Pinpoint the cell where the given text exists, returning its (x, y) midpoint coordinate. 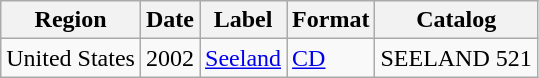
CD (331, 58)
Catalog (456, 20)
SEELAND 521 (456, 58)
Seeland (244, 58)
Date (170, 20)
Label (244, 20)
Format (331, 20)
United States (71, 58)
2002 (170, 58)
Region (71, 20)
